Output the [x, y] coordinate of the center of the cell containing the given text.  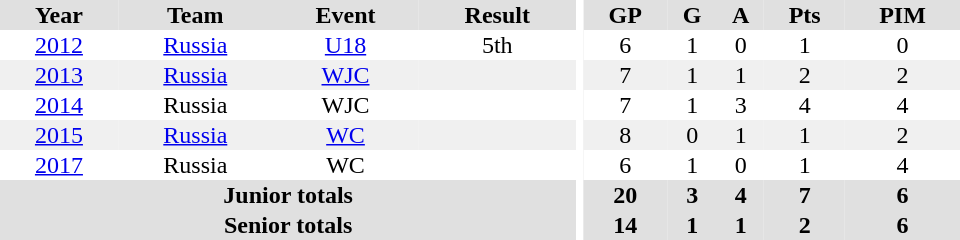
G [692, 15]
2014 [59, 105]
2012 [59, 45]
Event [346, 15]
GP [625, 15]
Year [59, 15]
Senior totals [288, 225]
U18 [346, 45]
20 [625, 195]
Junior totals [288, 195]
Result [497, 15]
2017 [59, 165]
5th [497, 45]
2015 [59, 135]
A [740, 15]
8 [625, 135]
14 [625, 225]
2013 [59, 75]
PIM [902, 15]
Team [196, 15]
Pts [804, 15]
